Extract the (X, Y) coordinate from the center of the cell holding the provided text.  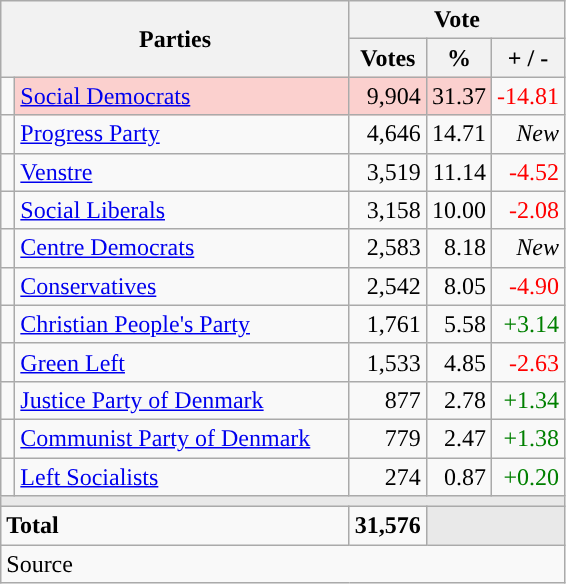
-14.81 (528, 96)
Centre Democrats (182, 248)
Conservatives (182, 286)
10.00 (458, 210)
-2.63 (528, 362)
2,583 (388, 248)
779 (388, 438)
14.71 (458, 134)
% (458, 58)
8.18 (458, 248)
2,542 (388, 286)
Votes (388, 58)
Parties (176, 39)
0.87 (458, 477)
877 (388, 400)
9,904 (388, 96)
11.14 (458, 172)
Total (176, 526)
-4.52 (528, 172)
3,519 (388, 172)
Progress Party (182, 134)
2.78 (458, 400)
Social Democrats (182, 96)
4,646 (388, 134)
Social Liberals (182, 210)
+3.14 (528, 324)
5.58 (458, 324)
+ / - (528, 58)
8.05 (458, 286)
31.37 (458, 96)
274 (388, 477)
+0.20 (528, 477)
Vote (456, 20)
1,533 (388, 362)
2.47 (458, 438)
-4.90 (528, 286)
31,576 (388, 526)
+1.34 (528, 400)
Christian People's Party (182, 324)
3,158 (388, 210)
4.85 (458, 362)
1,761 (388, 324)
-2.08 (528, 210)
Left Socialists (182, 477)
Source (283, 564)
Justice Party of Denmark (182, 400)
Venstre (182, 172)
+1.38 (528, 438)
Communist Party of Denmark (182, 438)
Green Left (182, 362)
